Determine the (X, Y) coordinate at the center of the cell enclosing the given text.  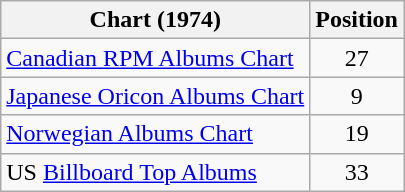
Position (357, 20)
19 (357, 134)
27 (357, 58)
US Billboard Top Albums (156, 172)
Japanese Oricon Albums Chart (156, 96)
Canadian RPM Albums Chart (156, 58)
Norwegian Albums Chart (156, 134)
33 (357, 172)
9 (357, 96)
Chart (1974) (156, 20)
